Find where the given text appears and provide that cell's center as (X, Y) coordinate. 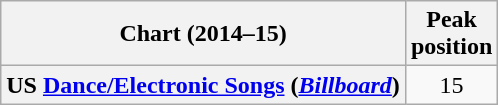
Chart (2014–15) (204, 34)
Peakposition (451, 34)
15 (451, 85)
US Dance/Electronic Songs (Billboard) (204, 85)
